Search for the cell housing the specified text and yield its (x, y) center coordinate. 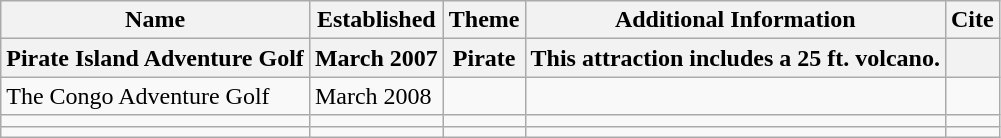
Cite (972, 20)
Additional Information (735, 20)
Name (156, 20)
Pirate Island Adventure Golf (156, 58)
Theme (484, 20)
March 2007 (376, 58)
Established (376, 20)
Pirate (484, 58)
March 2008 (376, 96)
This attraction includes a 25 ft. volcano. (735, 58)
The Congo Adventure Golf (156, 96)
